Output the [x, y] coordinate of the center of the cell containing the given text.  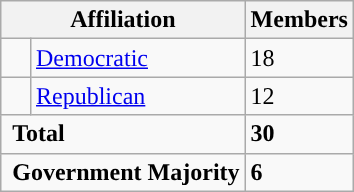
Members [299, 20]
Government Majority [123, 172]
Republican [138, 96]
Affiliation [123, 20]
18 [299, 58]
30 [299, 134]
12 [299, 96]
Democratic [138, 58]
Total [123, 134]
6 [299, 172]
